Pinpoint the cell where the given text exists, returning its (X, Y) midpoint coordinate. 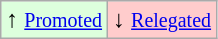
↑ Promoted (54, 20)
↓ Relegated (162, 20)
